For the text-containing cell, return its midpoint in [X, Y] coordinate format. 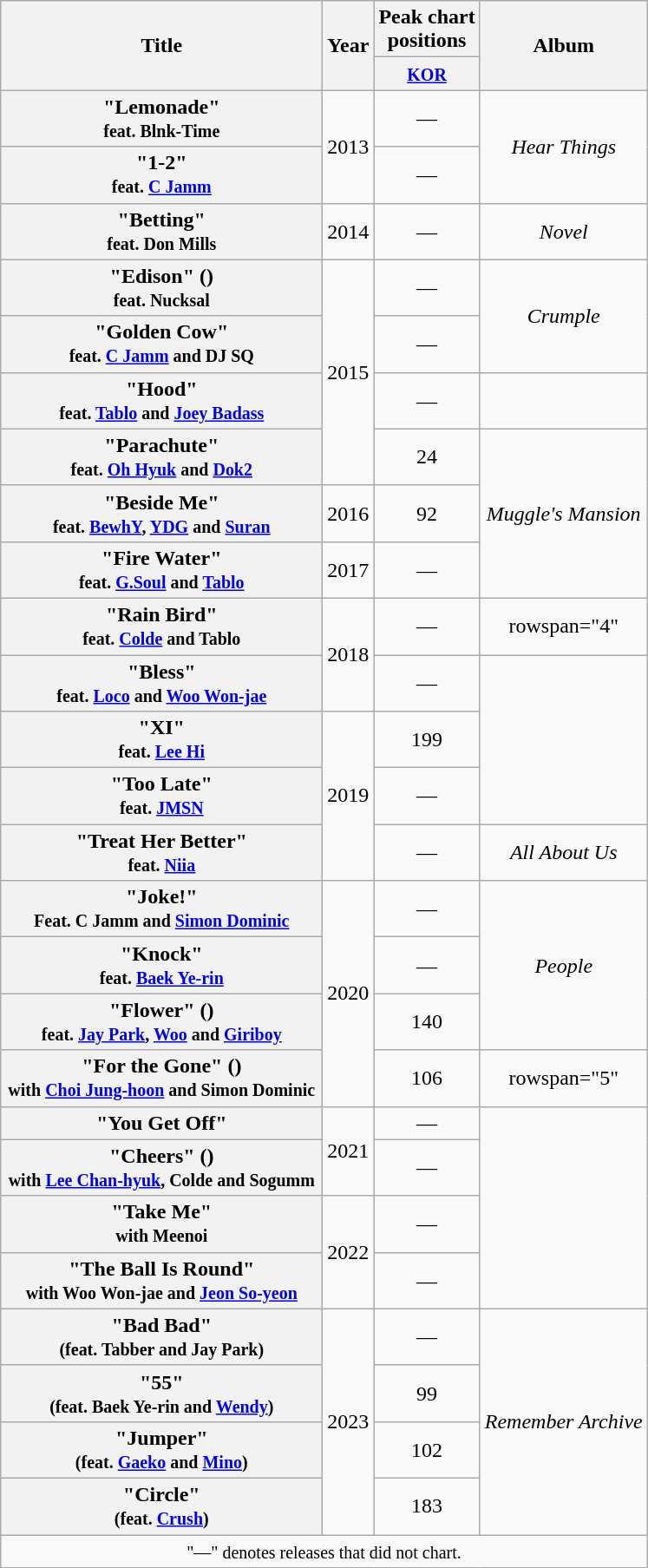
92 [427, 514]
"1-2" feat. C Jamm [161, 175]
"Jumper"(feat. Gaeko and Mino) [161, 1449]
2015 [349, 372]
183 [427, 1506]
"Beside Me" feat. BewhY, YDG and Suran [161, 514]
"Flower" () feat. Jay Park, Woo and Giriboy [161, 1022]
"Circle"(feat. Crush) [161, 1506]
Muggle's Mansion [564, 514]
"Fire Water" feat. G.Soul and Tablo [161, 569]
"Take Me"with Meenoi [161, 1224]
Title [161, 45]
"Too Late"feat. JMSN [161, 797]
Hear Things [564, 147]
"You Get Off" [161, 1123]
"Bad Bad"(feat. Tabber and Jay Park) [161, 1336]
2021 [349, 1151]
rowspan="4" [564, 627]
Remember Archive [564, 1421]
"Parachute" feat. Oh Hyuk and Dok2 [161, 456]
"XI"feat. Lee Hi [161, 739]
"Lemonade" feat. Blnk-Time [161, 118]
"—" denotes releases that did not chart. [324, 1551]
2013 [349, 147]
2023 [349, 1421]
2022 [349, 1252]
"Cheers" ()with Lee Chan-hyuk, Colde and Sogumm [161, 1168]
2018 [349, 654]
Peak chart positions [427, 30]
Album [564, 45]
"Bless"feat. Loco and Woo Won-jae [161, 682]
140 [427, 1022]
"Hood" feat. Tablo and Joey Badass [161, 401]
"For the Gone" ()with Choi Jung-hoon and Simon Dominic [161, 1078]
"55"(feat. Baek Ye-rin and Wendy) [161, 1394]
2014 [349, 231]
2019 [349, 797]
106 [427, 1078]
KOR [427, 74]
2017 [349, 569]
2016 [349, 514]
"Golden Cow" feat. C Jamm and DJ SQ [161, 344]
Novel [564, 231]
rowspan="5" [564, 1078]
102 [427, 1449]
"The Ball Is Round"with Woo Won-jae and Jeon So-yeon [161, 1281]
"Edison" () feat. Nucksal [161, 288]
"Knock"feat. Baek Ye-rin [161, 965]
Crumple [564, 316]
99 [427, 1394]
"Joke!"Feat. C Jamm and Simon Dominic [161, 909]
199 [427, 739]
"Betting" feat. Don Mills [161, 231]
"Treat Her Better"feat. Niia [161, 852]
People [564, 965]
All About Us [564, 852]
"Rain Bird" feat. Colde and Tablo [161, 627]
2020 [349, 994]
24 [427, 456]
Year [349, 45]
